Determine the (X, Y) coordinate at the center of the cell enclosing the given text.  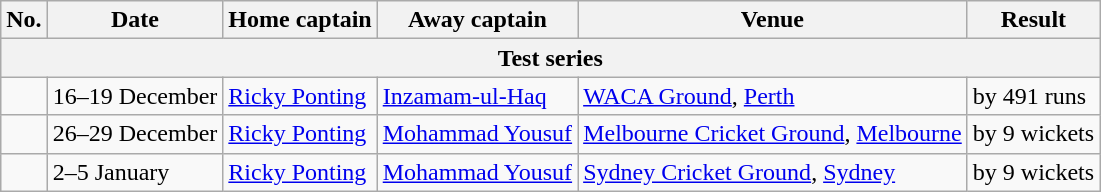
Inzamam-ul-Haq (477, 96)
Home captain (300, 20)
Test series (550, 58)
2–5 January (135, 172)
Venue (773, 20)
by 491 runs (1033, 96)
No. (24, 20)
WACA Ground, Perth (773, 96)
26–29 December (135, 134)
16–19 December (135, 96)
Melbourne Cricket Ground, Melbourne (773, 134)
Date (135, 20)
Away captain (477, 20)
Result (1033, 20)
Sydney Cricket Ground, Sydney (773, 172)
